Provide the (x, y) coordinate of the cell's center where the given text is located.  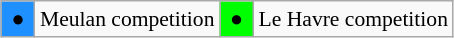
Meulan competition (128, 19)
Le Havre competition (353, 19)
